Search for the cell housing the specified text and yield its (X, Y) center coordinate. 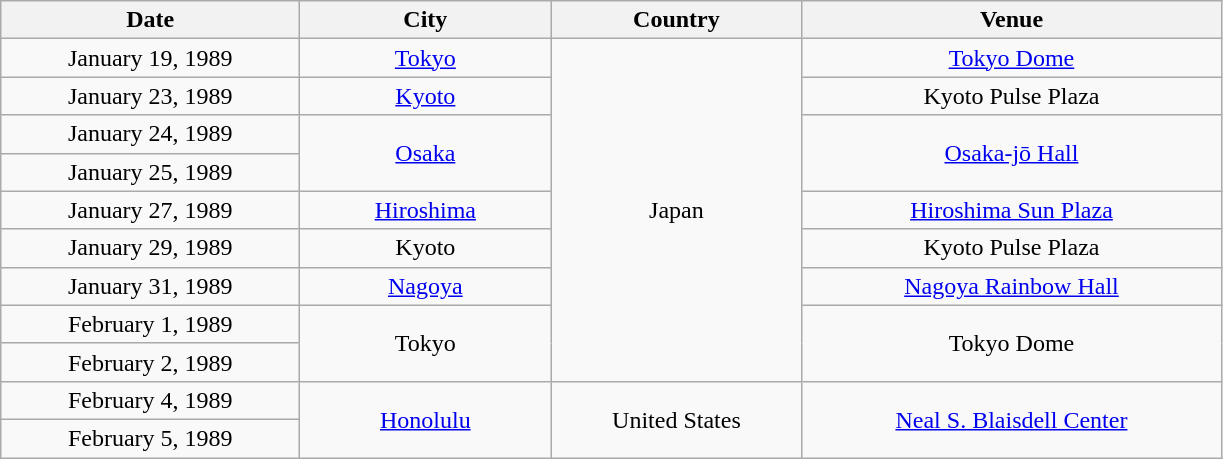
January 31, 1989 (150, 286)
Venue (1012, 20)
January 19, 1989 (150, 58)
Neal S. Blaisdell Center (1012, 419)
Hiroshima (426, 210)
January 23, 1989 (150, 96)
February 5, 1989 (150, 438)
February 4, 1989 (150, 400)
February 1, 1989 (150, 324)
January 24, 1989 (150, 134)
January 25, 1989 (150, 172)
Nagoya Rainbow Hall (1012, 286)
Nagoya (426, 286)
United States (676, 419)
Honolulu (426, 419)
February 2, 1989 (150, 362)
January 27, 1989 (150, 210)
Japan (676, 210)
January 29, 1989 (150, 248)
Hiroshima Sun Plaza (1012, 210)
City (426, 20)
Osaka-jō Hall (1012, 153)
Osaka (426, 153)
Date (150, 20)
Country (676, 20)
